Locate the cell with the specified text and output its (X, Y) center coordinate. 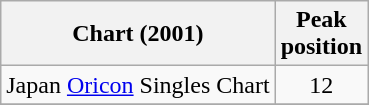
12 (321, 85)
Peakposition (321, 34)
Japan Oricon Singles Chart (138, 85)
Chart (2001) (138, 34)
